Locate the cell with the specified text and output its [X, Y] center coordinate. 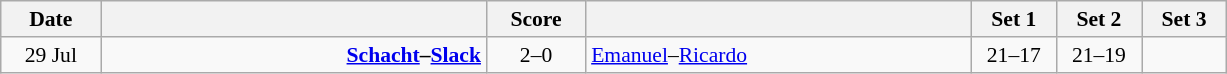
2–0 [536, 55]
Schacht–Slack [294, 55]
Set 2 [1098, 19]
21–17 [1014, 55]
21–19 [1098, 55]
Set 1 [1014, 19]
Set 3 [1184, 19]
Emanuel–Ricardo [778, 55]
Date [51, 19]
Score [536, 19]
29 Jul [51, 55]
